Find where the given text appears and provide that cell's center as (X, Y) coordinate. 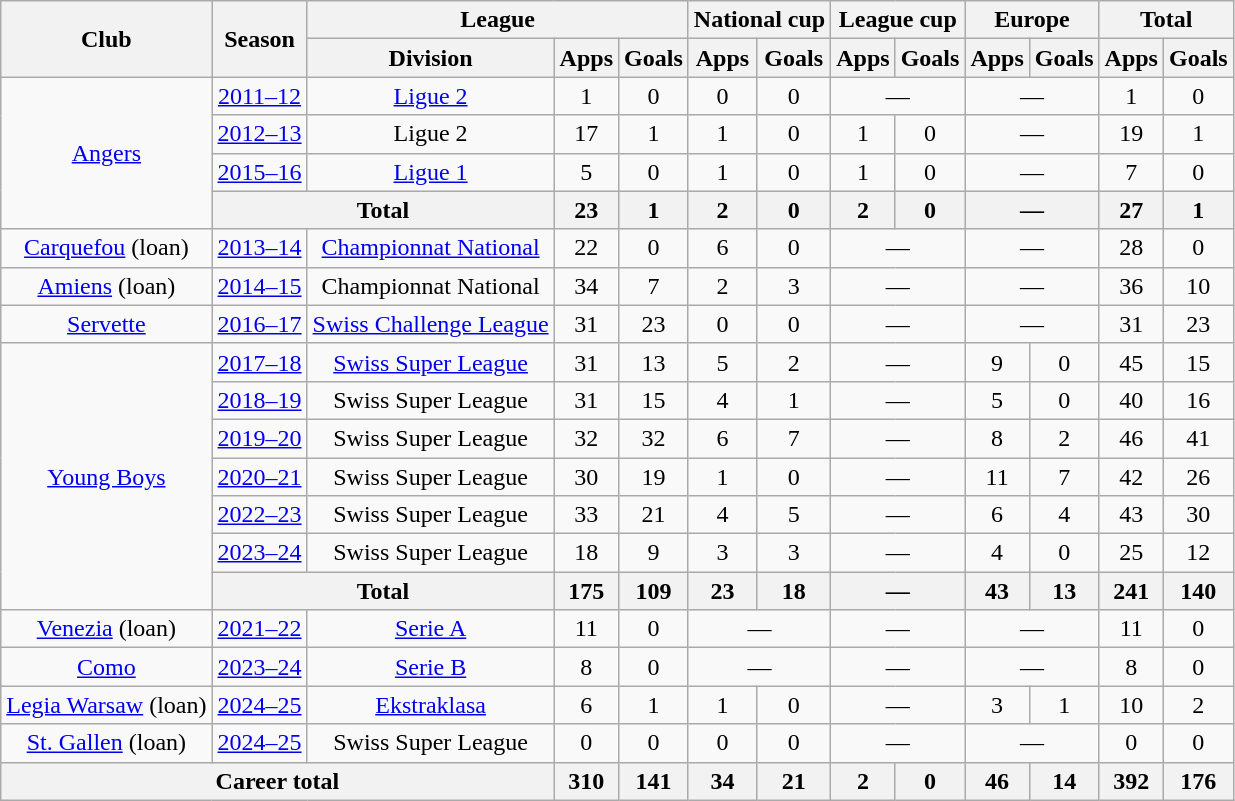
17 (586, 134)
League (498, 20)
42 (1131, 477)
141 (654, 781)
2015–16 (260, 172)
Venezia (loan) (106, 629)
Angers (106, 153)
Swiss Challenge League (430, 324)
2021–22 (260, 629)
2019–20 (260, 438)
41 (1198, 438)
Ligue 1 (430, 172)
2022–23 (260, 515)
Young Boys (106, 476)
33 (586, 515)
2016–17 (260, 324)
2014–15 (260, 286)
176 (1198, 781)
175 (586, 591)
Servette (106, 324)
140 (1198, 591)
36 (1131, 286)
Career total (278, 781)
Season (260, 39)
25 (1131, 553)
26 (1198, 477)
2011–12 (260, 96)
Carquefou (loan) (106, 248)
22 (586, 248)
National cup (759, 20)
14 (1064, 781)
28 (1131, 248)
310 (586, 781)
League cup (898, 20)
241 (1131, 591)
Serie B (430, 667)
Amiens (loan) (106, 286)
Europe (1032, 20)
2012–13 (260, 134)
16 (1198, 400)
12 (1198, 553)
2013–14 (260, 248)
45 (1131, 362)
392 (1131, 781)
109 (654, 591)
40 (1131, 400)
Legia Warsaw (loan) (106, 705)
St. Gallen (loan) (106, 743)
Division (430, 58)
2017–18 (260, 362)
Como (106, 667)
2020–21 (260, 477)
Ekstraklasa (430, 705)
Club (106, 39)
Serie A (430, 629)
2018–19 (260, 400)
27 (1131, 210)
